Output the [x, y] coordinate of the center of the cell containing the given text.  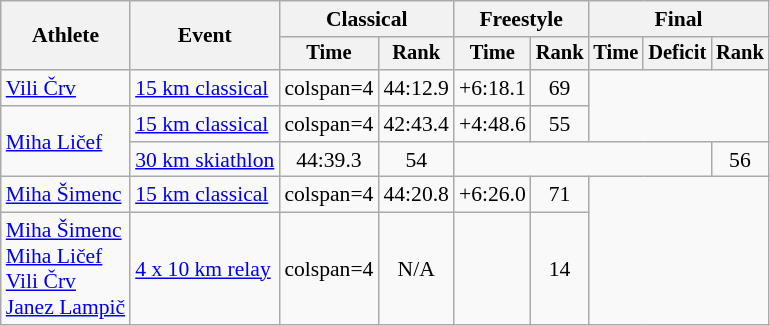
42:43.4 [416, 124]
Event [204, 36]
44:39.3 [328, 160]
Athlete [66, 36]
Miha ŠimencMiha LičefVili ČrvJanez Lampič [66, 269]
Freestyle [521, 19]
Miha Šimenc [66, 195]
N/A [416, 269]
Classical [366, 19]
71 [560, 195]
4 x 10 km relay [204, 269]
Vili Črv [66, 88]
+6:18.1 [492, 88]
54 [416, 160]
Final [678, 19]
14 [560, 269]
Deficit [677, 54]
56 [740, 160]
+4:48.6 [492, 124]
69 [560, 88]
Miha Ličef [66, 142]
44:20.8 [416, 195]
+6:26.0 [492, 195]
44:12.9 [416, 88]
30 km skiathlon [204, 160]
55 [560, 124]
